Extract the [x, y] coordinate from the center of the cell holding the provided text.  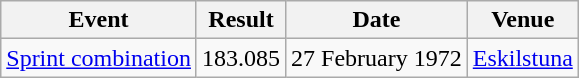
Venue [522, 20]
Result [240, 20]
Eskilstuna [522, 58]
Date [377, 20]
Event [99, 20]
Sprint combination [99, 58]
183.085 [240, 58]
27 February 1972 [377, 58]
